Detect which cell encompasses the target text, then output its [X, Y] center coordinate. 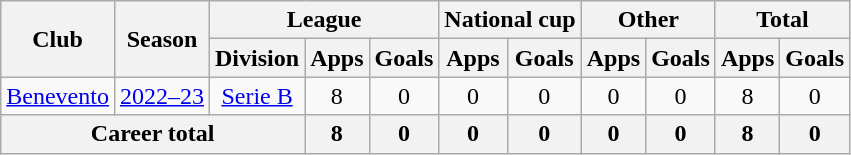
Benevento [58, 96]
Serie B [258, 96]
Club [58, 39]
Other [648, 20]
2022–23 [162, 96]
Total [782, 20]
Season [162, 39]
Career total [153, 134]
League [324, 20]
National cup [510, 20]
Division [258, 58]
